Extract the (x, y) coordinate from the center of the cell holding the provided text.  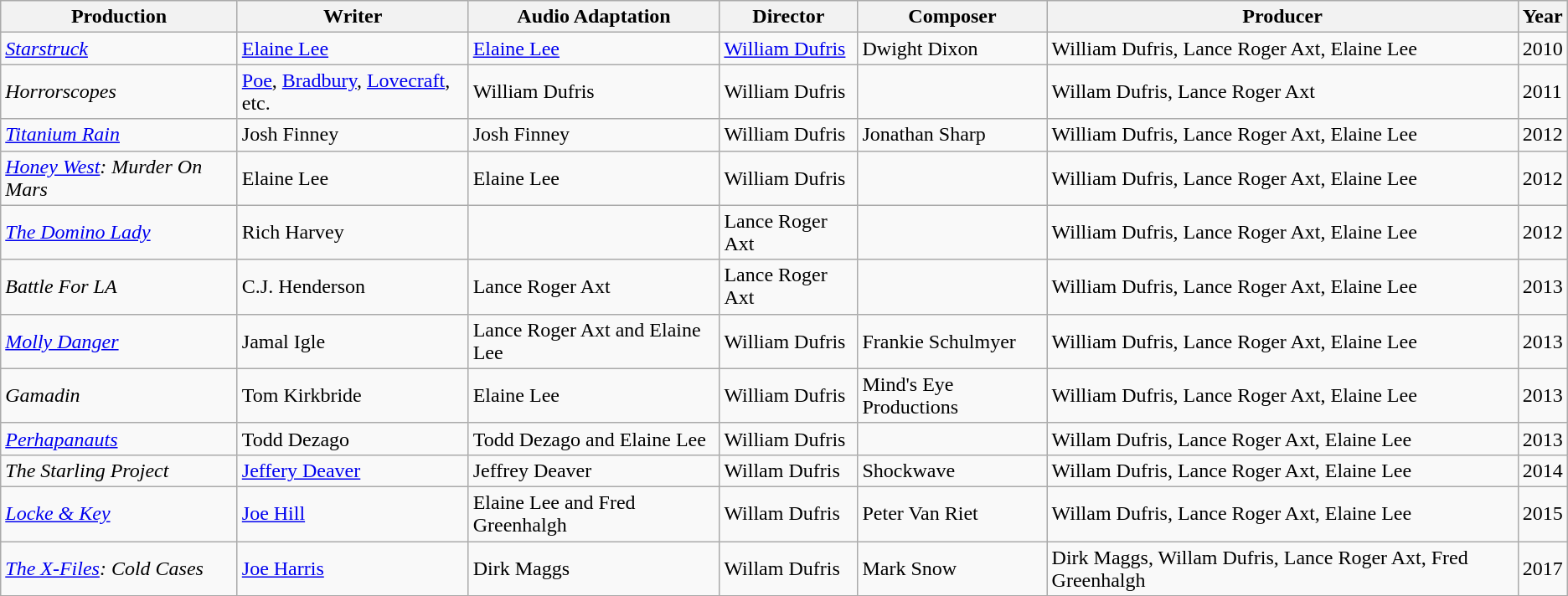
Production (119, 17)
Horrorscopes (119, 92)
Rich Harvey (353, 233)
Tom Kirkbride (353, 395)
Todd Dezago (353, 439)
Willam Dufris, Lance Roger Axt (1282, 92)
2010 (1543, 49)
Locke & Key (119, 514)
2011 (1543, 92)
Perhapanauts (119, 439)
Dwight Dixon (952, 49)
Elaine Lee and Fred Greenhalgh (594, 514)
Jeffery Deaver (353, 470)
Molly Danger (119, 342)
2014 (1543, 470)
Honey West: Murder On Mars (119, 177)
Dirk Maggs (594, 568)
Battle For LA (119, 286)
Director (789, 17)
Lance Roger Axt and Elaine Lee (594, 342)
2017 (1543, 568)
Shockwave (952, 470)
2015 (1543, 514)
Jonathan Sharp (952, 135)
Peter Van Riet (952, 514)
The Domino Lady (119, 233)
Year (1543, 17)
Mind's Eye Productions (952, 395)
Todd Dezago and Elaine Lee (594, 439)
Joe Harris (353, 568)
Dirk Maggs, Willam Dufris, Lance Roger Axt, Fred Greenhalgh (1282, 568)
Joe Hill (353, 514)
Frankie Schulmyer (952, 342)
Starstruck (119, 49)
Mark Snow (952, 568)
The Starling Project (119, 470)
C.J. Henderson (353, 286)
Titanium Rain (119, 135)
Writer (353, 17)
Audio Adaptation (594, 17)
Gamadin (119, 395)
The X-Files: Cold Cases (119, 568)
Producer (1282, 17)
Poe, Bradbury, Lovecraft, etc. (353, 92)
Jamal Igle (353, 342)
Jeffrey Deaver (594, 470)
Composer (952, 17)
